Scan for the cell matching the given text and deliver its [x, y] coordinate at center. 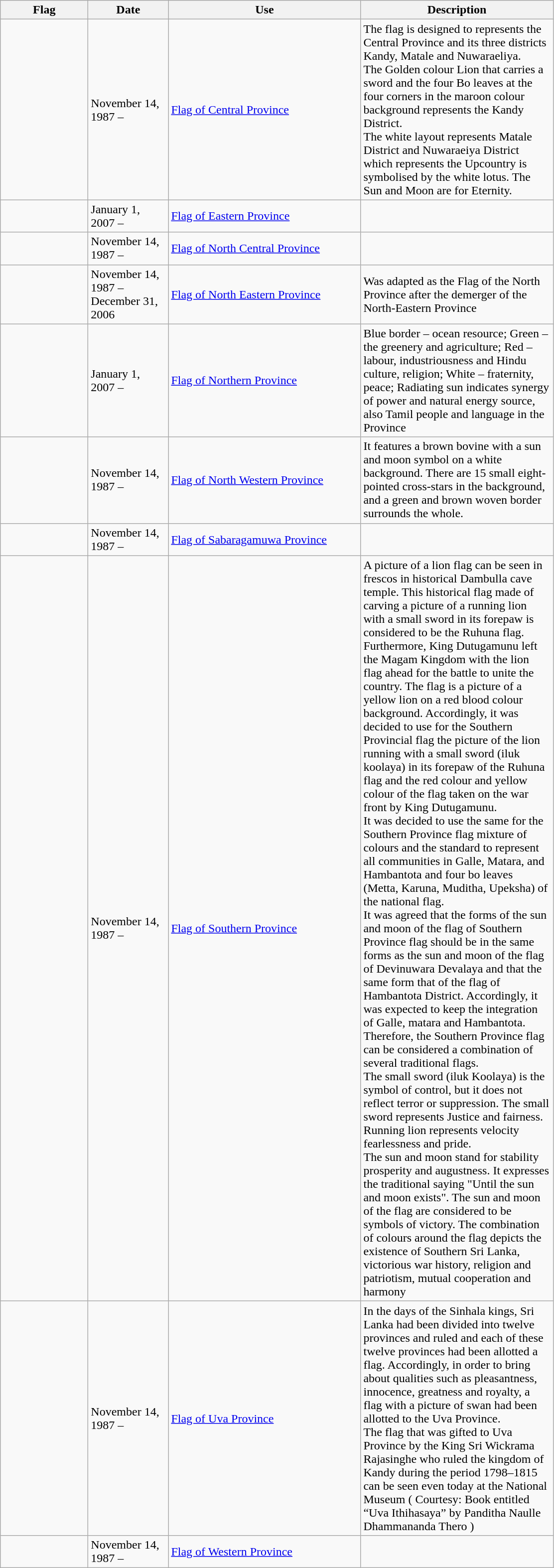
Flag of Western Province [265, 1552]
Flag [44, 10]
Flag of Central Province [265, 110]
Flag of North Eastern Province [265, 294]
Flag of North Western Province [265, 480]
Date [129, 10]
Flag of Uva Province [265, 1418]
Flag of Eastern Province [265, 216]
Flag of Southern Province [265, 928]
Use [265, 10]
Was adapted as the Flag of the North Province after the demerger of the North-Eastern Province [457, 294]
Description [457, 10]
Flag of Northern Province [265, 381]
November 14, 1987 – December 31, 2006 [129, 294]
Flag of North Central Province [265, 248]
Flag of Sabaragamuwa Province [265, 539]
